Return the [x, y] coordinate for the center point of the cell that contains the specified text.  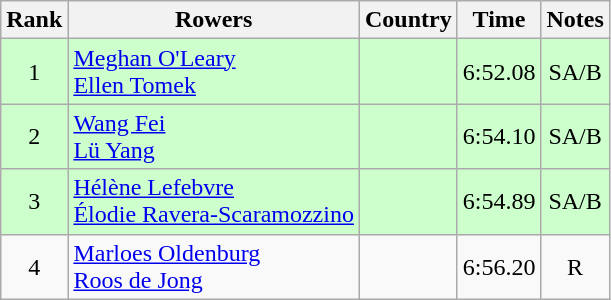
6:54.10 [499, 136]
Rowers [214, 20]
Wang FeiLü Yang [214, 136]
Notes [575, 20]
Hélène LefebvreÉlodie Ravera-Scaramozzino [214, 202]
2 [34, 136]
3 [34, 202]
Rank [34, 20]
4 [34, 266]
6:52.08 [499, 72]
1 [34, 72]
Meghan O'LearyEllen Tomek [214, 72]
Country [408, 20]
R [575, 266]
6:56.20 [499, 266]
Time [499, 20]
6:54.89 [499, 202]
Marloes OldenburgRoos de Jong [214, 266]
